Find where the given text appears and provide that cell's center as (x, y) coordinate. 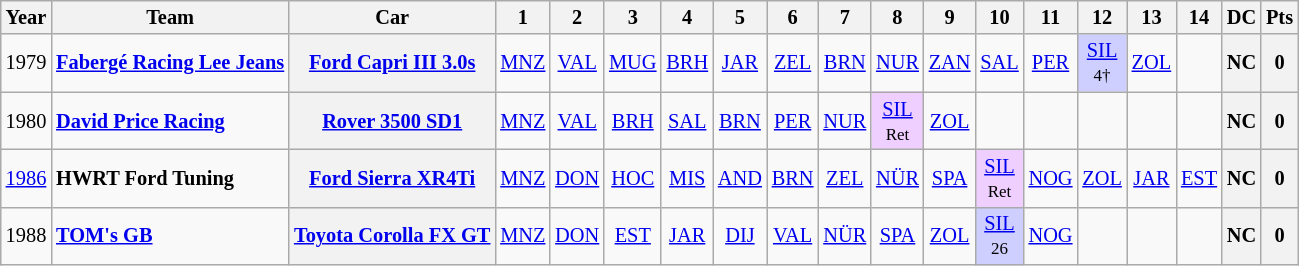
1988 (26, 236)
TOM's GB (170, 236)
1986 (26, 178)
Team (170, 17)
Rover 3500 SD1 (392, 121)
DC (1242, 17)
5 (740, 17)
1 (522, 17)
Car (392, 17)
7 (844, 17)
11 (1051, 17)
MIS (687, 178)
MUG (632, 63)
SIL4† (1102, 63)
10 (999, 17)
Pts (1280, 17)
14 (1199, 17)
David Price Racing (170, 121)
2 (577, 17)
12 (1102, 17)
ZAN (950, 63)
8 (898, 17)
9 (950, 17)
DIJ (740, 236)
3 (632, 17)
SIL26 (999, 236)
Year (26, 17)
13 (1152, 17)
Toyota Corolla FX GT (392, 236)
AND (740, 178)
1980 (26, 121)
Fabergé Racing Lee Jeans (170, 63)
HOC (632, 178)
Ford Sierra XR4Ti (392, 178)
4 (687, 17)
HWRT Ford Tuning (170, 178)
Ford Capri III 3.0s (392, 63)
1979 (26, 63)
6 (793, 17)
